Provide the [x, y] coordinate of the cell's center where the given text is located.  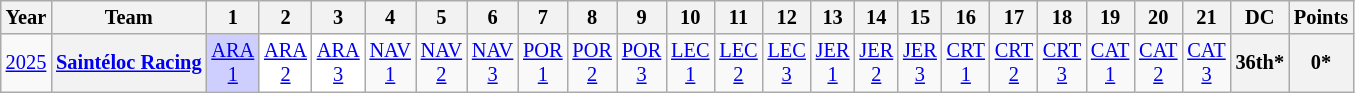
0* [1321, 63]
13 [833, 17]
NAV2 [442, 63]
JER2 [876, 63]
Year [26, 17]
16 [966, 17]
ARA2 [286, 63]
CAT2 [1158, 63]
1 [232, 17]
ARA3 [338, 63]
36th* [1260, 63]
14 [876, 17]
ARA1 [232, 63]
15 [920, 17]
NAV3 [492, 63]
JER3 [920, 63]
LEC2 [738, 63]
JER1 [833, 63]
CAT1 [1110, 63]
2025 [26, 63]
2 [286, 17]
3 [338, 17]
Saintéloc Racing [128, 63]
4 [390, 17]
POR2 [592, 63]
NAV1 [390, 63]
11 [738, 17]
5 [442, 17]
CRT2 [1014, 63]
18 [1062, 17]
21 [1206, 17]
7 [542, 17]
CAT3 [1206, 63]
6 [492, 17]
CRT3 [1062, 63]
8 [592, 17]
20 [1158, 17]
LEC1 [690, 63]
CRT1 [966, 63]
Points [1321, 17]
19 [1110, 17]
LEC3 [787, 63]
9 [642, 17]
POR1 [542, 63]
DC [1260, 17]
POR3 [642, 63]
12 [787, 17]
10 [690, 17]
17 [1014, 17]
Team [128, 17]
